Search for the cell housing the specified text and yield its (x, y) center coordinate. 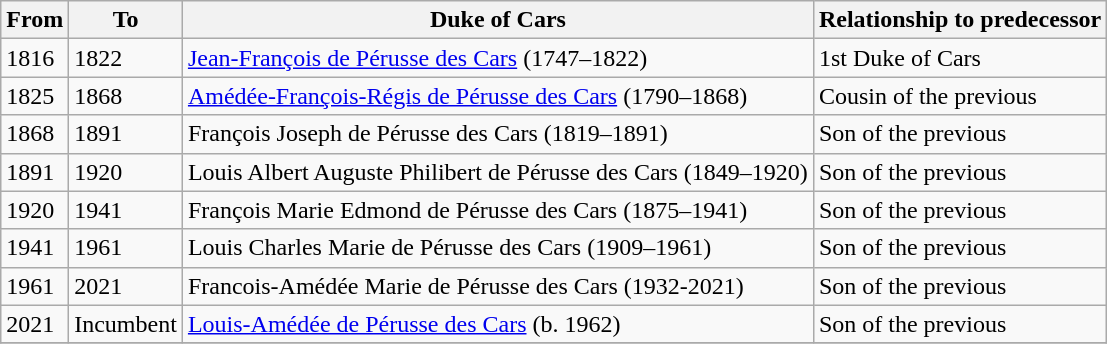
Louis Charles Marie de Pérusse des Cars (1909–1961) (498, 248)
Relationship to predecessor (960, 20)
Incumbent (126, 324)
Louis-Amédée de Pérusse des Cars (b. 1962) (498, 324)
1816 (35, 58)
François Marie Edmond de Pérusse des Cars (1875–1941) (498, 210)
Duke of Cars (498, 20)
From (35, 20)
Cousin of the previous (960, 96)
Louis Albert Auguste Philibert de Pérusse des Cars (1849–1920) (498, 172)
To (126, 20)
Francois-Amédée Marie de Pérusse des Cars (1932-2021) (498, 286)
1st Duke of Cars (960, 58)
François Joseph de Pérusse des Cars (1819–1891) (498, 134)
Amédée-François-Régis de Pérusse des Cars (1790–1868) (498, 96)
1822 (126, 58)
1825 (35, 96)
Jean-François de Pérusse des Cars (1747–1822) (498, 58)
